Detect which cell encompasses the target text, then output its (X, Y) center coordinate. 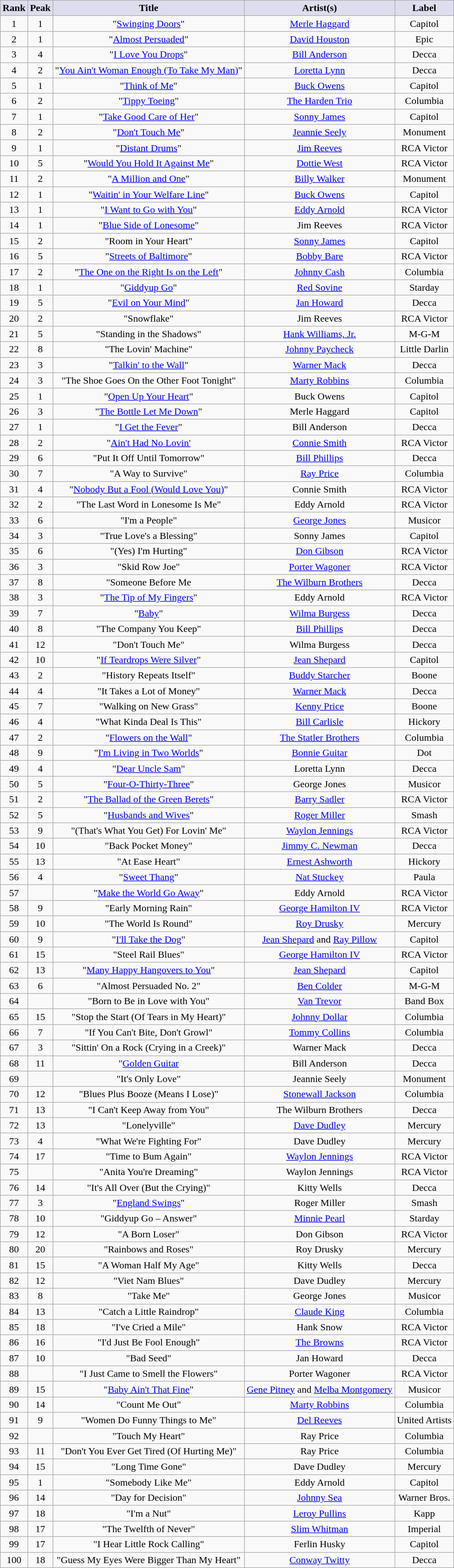
90 (14, 1405)
Title (149, 8)
75 (14, 1172)
63 (14, 986)
"The One on the Right Is on the Left" (149, 272)
21 (14, 334)
"Make the World Go Away" (149, 892)
88 (14, 1374)
95 (14, 1482)
Dottie West (319, 163)
55 (14, 861)
99 (14, 1544)
"I'm Living in Two Worlds" (149, 753)
Nat Stuckey (319, 877)
Hank Snow (319, 1327)
44 (14, 691)
"Steel Rail Blues" (149, 955)
43 (14, 675)
29 (14, 458)
67 (14, 1048)
Gene Pitney and Melba Montgomery (319, 1389)
"Blues Plus Booze (Means I Lose)" (149, 1094)
Conway Twitty (319, 1560)
"Dear Uncle Sam" (149, 769)
Rank (14, 8)
86 (14, 1343)
"Flowers on the Wall" (149, 738)
David Houston (319, 39)
"Take Me" (149, 1296)
"Open Up Your Heart" (149, 396)
78 (14, 1219)
"Women Do Funny Things to Me" (149, 1420)
87 (14, 1358)
Del Reeves (319, 1420)
74 (14, 1156)
57 (14, 892)
"Think of Me" (149, 86)
"Take Good Care of Her" (149, 117)
47 (14, 738)
53 (14, 830)
"Somebody Like Me" (149, 1482)
"I Want to Go with You" (149, 210)
"I'll Take the Dog" (149, 939)
"Talkin' to the Wall" (149, 365)
"A Million and One" (149, 179)
"The Last Word in Lonesome Is Me" (149, 505)
Ben Colder (319, 986)
"You Ain't Woman Enough (To Take My Man)" (149, 70)
69 (14, 1079)
"Almost Persuaded" (149, 39)
The Harden Trio (319, 101)
40 (14, 629)
"Someone Before Me (149, 582)
Band Box (424, 1001)
"Count Me Out" (149, 1405)
41 (14, 644)
"Day for Decision" (149, 1498)
68 (14, 1063)
Johnny Sea (319, 1498)
27 (14, 427)
"Waitin' in Your Welfare Line" (149, 194)
49 (14, 769)
"Born to Be in Love with You" (149, 1001)
"It's All Over (But the Crying)" (149, 1188)
Johnny Paycheck (319, 349)
31 (14, 489)
Warner Bros. (424, 1498)
Peak (40, 8)
33 (14, 520)
"The Lovin' Machine" (149, 349)
"Walking on New Grass" (149, 707)
Label (424, 8)
Red Sovine (319, 287)
"Evil on Your Mind" (149, 303)
42 (14, 660)
94 (14, 1467)
"Put It Off Until Tomorrow" (149, 458)
"Anita You're Dreaming" (149, 1172)
89 (14, 1389)
"Back Pocket Money" (149, 846)
56 (14, 877)
Kenny Price (319, 707)
"Giddyup Go" (149, 287)
61 (14, 955)
"Nobody But a Fool (Would Love You)" (149, 489)
58 (14, 908)
82 (14, 1281)
38 (14, 598)
"Baby Ain't That Fine" (149, 1389)
62 (14, 970)
"Touch My Heart" (149, 1435)
71 (14, 1110)
"Golden Guitar (149, 1063)
51 (14, 799)
22 (14, 349)
"I Hear Little Rock Calling" (149, 1544)
"The Shoe Goes On the Other Foot Tonight" (149, 380)
"I'm a Nut" (149, 1513)
93 (14, 1451)
100 (14, 1560)
"I Can't Keep Away from You" (149, 1110)
"Sittin' On a Rock (Crying in a Creek)" (149, 1048)
"Would You Hold It Against Me" (149, 163)
Bobby Bare (319, 256)
"The Ballad of the Green Berets" (149, 799)
"What Kinda Deal Is This" (149, 722)
"Husbands and Wives" (149, 815)
"The Bottle Let Me Down" (149, 411)
Ferlin Husky (319, 1544)
"Time to Bum Again" (149, 1156)
"A Woman Half My Age" (149, 1265)
"I've Cried a Mile" (149, 1327)
"If You Can't Bite, Don't Growl" (149, 1032)
Slim Whitman (319, 1529)
"The Twelfth of Never" (149, 1529)
Leroy Pullins (319, 1513)
"A Born Loser" (149, 1234)
77 (14, 1203)
"Tippy Toeing" (149, 101)
Jean Shepard and Ray Pillow (319, 939)
45 (14, 707)
Johnny Dollar (319, 1017)
81 (14, 1265)
"Don't You Ever Get Tired (Of Hurting Me)" (149, 1451)
Ernest Ashworth (319, 861)
Artist(s) (319, 8)
"What We're Fighting For" (149, 1141)
Hank Williams, Jr. (319, 334)
"I Love You Drops" (149, 55)
39 (14, 613)
85 (14, 1327)
"Streets of Baltimore" (149, 256)
96 (14, 1498)
"Long Time Gone" (149, 1467)
80 (14, 1250)
Claude King (319, 1312)
97 (14, 1513)
"It's Only Love" (149, 1079)
"Snowflake" (149, 318)
"Giddyup Go – Answer" (149, 1219)
Bill Carlisle (319, 722)
"Lonelyville" (149, 1125)
"Rainbows and Roses" (149, 1250)
65 (14, 1017)
"Catch a Little Raindrop" (149, 1312)
"The World Is Round" (149, 923)
76 (14, 1188)
26 (14, 411)
32 (14, 505)
"Swinging Doors" (149, 24)
Dot (424, 753)
"Four-O-Thirty-Three" (149, 784)
98 (14, 1529)
Imperial (424, 1529)
"Early Morning Rain" (149, 908)
Little Darlin (424, 349)
64 (14, 1001)
"Viet Nam Blues" (149, 1281)
36 (14, 567)
59 (14, 923)
"I'm a People" (149, 520)
"True Love's a Blessing" (149, 536)
"Room in Your Heart" (149, 241)
"I'd Just Be Fool Enough" (149, 1343)
"England Swings" (149, 1203)
66 (14, 1032)
"It Takes a Lot of Money" (149, 691)
United Artists (424, 1420)
"The Tip of My Fingers" (149, 598)
"I Get the Fever" (149, 427)
The Statler Brothers (319, 738)
"Almost Persuaded No. 2" (149, 986)
"Bad Seed" (149, 1358)
34 (14, 536)
52 (14, 815)
35 (14, 551)
"Blue Side of Lonesome" (149, 225)
19 (14, 303)
"If Teardrops Were Silver" (149, 660)
"Guess My Eyes Were Bigger Than My Heart" (149, 1560)
Bonnie Guitar (319, 753)
"History Repeats Itself" (149, 675)
Minnie Pearl (319, 1219)
Barry Sadler (319, 799)
92 (14, 1435)
Buddy Starcher (319, 675)
Billy Walker (319, 179)
23 (14, 365)
73 (14, 1141)
"Baby" (149, 613)
30 (14, 474)
"(That's What You Get) For Lovin' Me" (149, 830)
"Skid Row Joe" (149, 567)
25 (14, 396)
Tommy Collins (319, 1032)
50 (14, 784)
84 (14, 1312)
"The Company You Keep" (149, 629)
48 (14, 753)
"Stop the Start (Of Tears in My Heart)" (149, 1017)
72 (14, 1125)
"Distant Drums" (149, 148)
"At Ease Heart" (149, 861)
"A Way to Survive" (149, 474)
"Standing in the Shadows" (149, 334)
79 (14, 1234)
Kapp (424, 1513)
70 (14, 1094)
"Many Happy Hangovers to You" (149, 970)
28 (14, 442)
"I Just Came to Smell the Flowers" (149, 1374)
"Sweet Thang" (149, 877)
91 (14, 1420)
Stonewall Jackson (319, 1094)
"(Yes) I'm Hurting" (149, 551)
37 (14, 582)
Johnny Cash (319, 272)
83 (14, 1296)
Epic (424, 39)
24 (14, 380)
Jimmy C. Newman (319, 846)
54 (14, 846)
60 (14, 939)
"Ain't Had No Lovin' (149, 442)
Paula (424, 877)
46 (14, 722)
The Browns (319, 1343)
Van Trevor (319, 1001)
